Provide the (X, Y) coordinate of the cell's center where the given text is located.  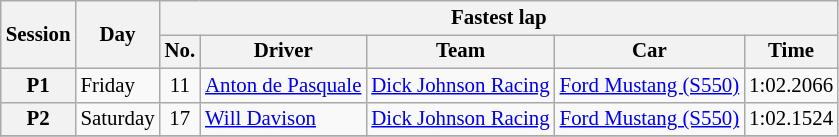
Team (460, 51)
1:02.2066 (791, 85)
Session (38, 35)
Friday (118, 85)
P1 (38, 85)
Driver (283, 51)
Car (650, 51)
Anton de Pasquale (283, 85)
11 (180, 85)
P2 (38, 119)
Will Davison (283, 119)
1:02.1524 (791, 119)
Day (118, 35)
No. (180, 51)
17 (180, 119)
Time (791, 51)
Fastest lap (499, 18)
Saturday (118, 119)
